Find where the given text appears and provide that cell's center as [X, Y] coordinate. 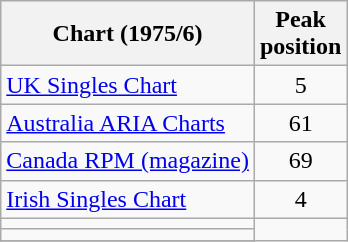
Australia ARIA Charts [128, 123]
5 [300, 85]
Chart (1975/6) [128, 34]
4 [300, 199]
61 [300, 123]
Irish Singles Chart [128, 199]
Canada RPM (magazine) [128, 161]
UK Singles Chart [128, 85]
69 [300, 161]
Peakposition [300, 34]
